Determine the (X, Y) coordinate at the center of the cell enclosing the given text.  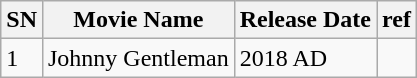
Release Date (305, 20)
ref (397, 20)
SN (22, 20)
Johnny Gentleman (138, 58)
1 (22, 58)
2018 AD (305, 58)
Movie Name (138, 20)
